Identify which cell holds the provided text, then report its [X, Y] central coordinate. 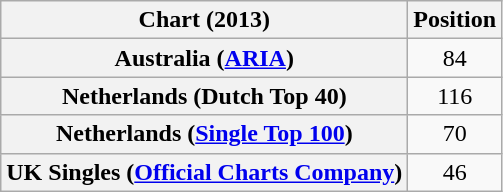
Australia (ARIA) [204, 58]
Netherlands (Dutch Top 40) [204, 96]
Position [455, 20]
Netherlands (Single Top 100) [204, 134]
116 [455, 96]
Chart (2013) [204, 20]
46 [455, 172]
84 [455, 58]
UK Singles (Official Charts Company) [204, 172]
70 [455, 134]
